From the cell containing the given text, extract its center point as [x, y] coordinate. 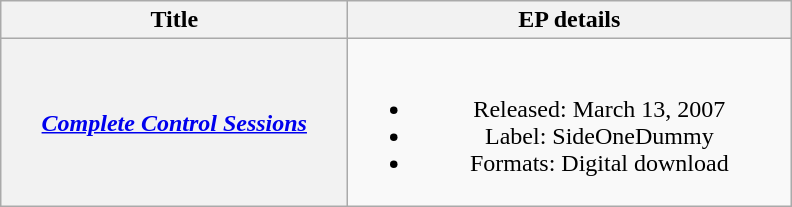
Complete Control Sessions [174, 122]
Title [174, 20]
Released: March 13, 2007Label: SideOneDummyFormats: Digital download [570, 122]
EP details [570, 20]
